Return the [X, Y] coordinate for the center point of the cell that contains the specified text.  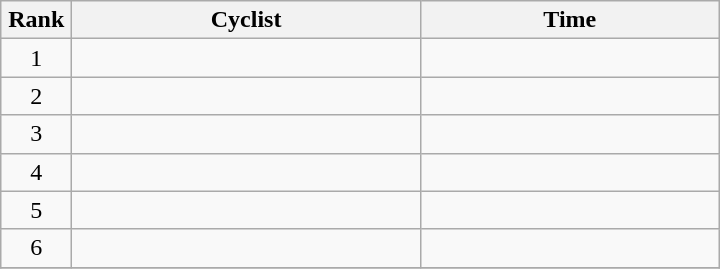
Time [570, 20]
2 [36, 96]
5 [36, 210]
1 [36, 58]
4 [36, 172]
Cyclist [246, 20]
Rank [36, 20]
6 [36, 248]
3 [36, 134]
